Determine the (x, y) coordinate at the center of the cell enclosing the given text.  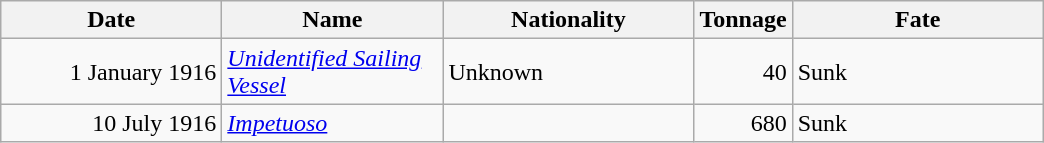
10 July 1916 (112, 123)
Name (332, 20)
Fate (918, 20)
Tonnage (743, 20)
Impetuoso (332, 123)
Date (112, 20)
680 (743, 123)
Nationality (568, 20)
Unidentified Sailing Vessel (332, 72)
Unknown (568, 72)
40 (743, 72)
1 January 1916 (112, 72)
